Search for the cell housing the specified text and yield its (x, y) center coordinate. 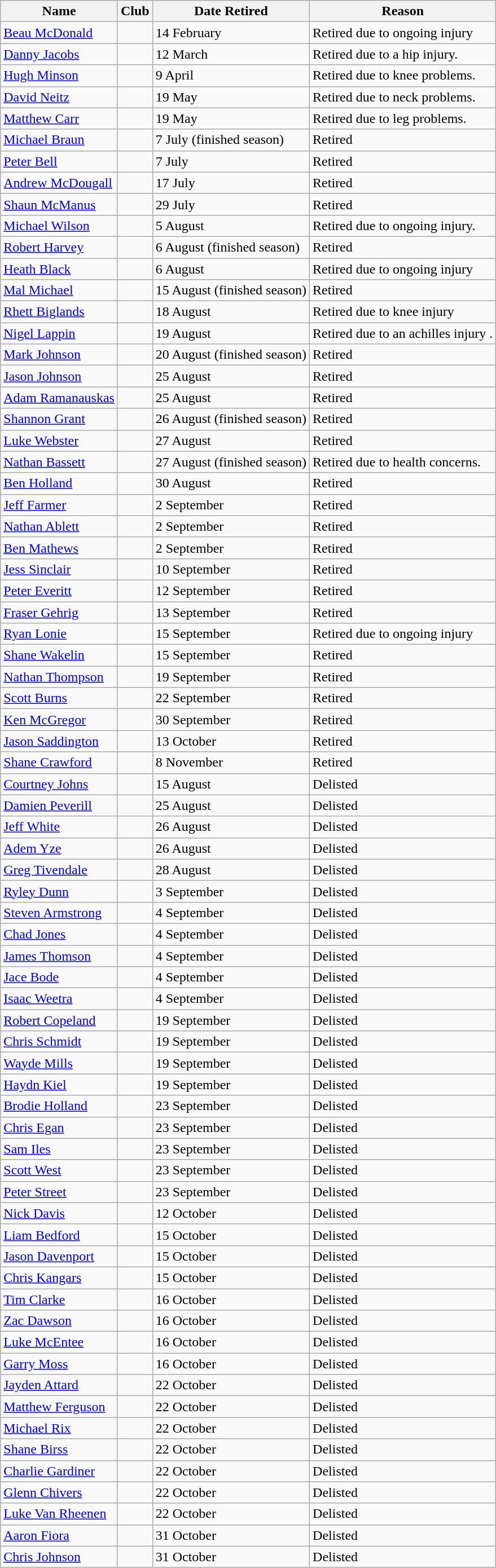
6 August (231, 269)
9 April (231, 76)
Nick Davis (59, 1213)
Andrew McDougall (59, 183)
26 August (finished season) (231, 419)
Aaron Fiora (59, 1535)
Nathan Ablett (59, 526)
Ryan Lonie (59, 634)
28 August (231, 870)
Heath Black (59, 269)
12 September (231, 591)
Chris Egan (59, 1127)
Reason (403, 11)
Hugh Minson (59, 76)
Retired due to leg problems. (403, 118)
Charlie Gardiner (59, 1471)
Club (135, 11)
Shannon Grant (59, 419)
Scott West (59, 1170)
17 July (231, 183)
30 August (231, 483)
Robert Copeland (59, 1020)
Liam Bedford (59, 1235)
Sam Iles (59, 1149)
Fraser Gehrig (59, 612)
Brodie Holland (59, 1106)
Date Retired (231, 11)
Matthew Carr (59, 118)
Jason Johnson (59, 376)
Jace Bode (59, 977)
Robert Harvey (59, 247)
Adam Ramanauskas (59, 398)
Scott Burns (59, 698)
8 November (231, 763)
Michael Wilson (59, 226)
David Neitz (59, 97)
Jayden Attard (59, 1385)
Danny Jacobs (59, 54)
Zac Dawson (59, 1321)
12 March (231, 54)
Michael Braun (59, 140)
Nathan Thompson (59, 677)
James Thomson (59, 956)
Tim Clarke (59, 1299)
12 October (231, 1213)
Glenn Chivers (59, 1492)
7 July (231, 161)
Mark Johnson (59, 355)
Luke Van Rheenen (59, 1514)
27 August (finished season) (231, 462)
3 September (231, 891)
Chris Kangars (59, 1278)
Jason Davenport (59, 1256)
Beau McDonald (59, 33)
Haydn Kiel (59, 1085)
Shaun McManus (59, 204)
14 February (231, 33)
15 August (finished season) (231, 290)
22 September (231, 698)
13 September (231, 612)
Ken McGregor (59, 720)
13 October (231, 741)
6 August (finished season) (231, 247)
Matthew Ferguson (59, 1407)
Mal Michael (59, 290)
Greg Tivendale (59, 870)
Nigel Lappin (59, 333)
Peter Bell (59, 161)
20 August (finished season) (231, 355)
Michael Rix (59, 1428)
19 August (231, 333)
Shane Birss (59, 1450)
Chris Johnson (59, 1557)
10 September (231, 569)
Retired due to neck problems. (403, 97)
Garry Moss (59, 1364)
Retired due to health concerns. (403, 462)
Rhett Biglands (59, 312)
Chad Jones (59, 934)
Retired due to an achilles injury . (403, 333)
Peter Everitt (59, 591)
Shane Crawford (59, 763)
30 September (231, 720)
Steven Armstrong (59, 913)
Courtney Johns (59, 784)
Jason Saddington (59, 741)
Peter Street (59, 1192)
Isaac Weetra (59, 999)
27 August (231, 441)
Name (59, 11)
Jeff Farmer (59, 505)
Ben Holland (59, 483)
7 July (finished season) (231, 140)
29 July (231, 204)
Luke McEntee (59, 1342)
5 August (231, 226)
Ben Mathews (59, 548)
Retired due to ongoing injury. (403, 226)
Retired due to knee problems. (403, 76)
Jeff White (59, 827)
Damien Peverill (59, 805)
Adem Yze (59, 848)
Luke Webster (59, 441)
Shane Wakelin (59, 655)
18 August (231, 312)
Jess Sinclair (59, 569)
Nathan Bassett (59, 462)
Retired due to a hip injury. (403, 54)
Ryley Dunn (59, 891)
Retired due to knee injury (403, 312)
15 August (231, 784)
Chris Schmidt (59, 1042)
Wayde Mills (59, 1063)
